Provide the (X, Y) coordinate of the cell's center where the given text is located.  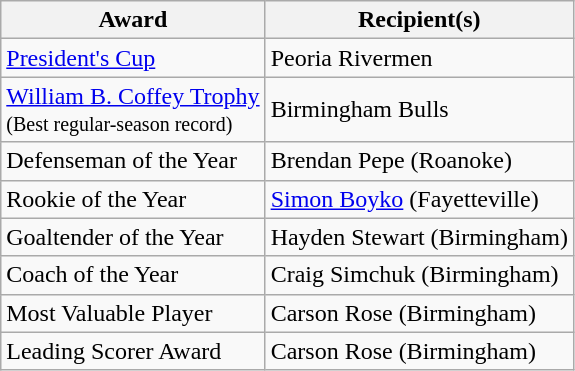
Coach of the Year (133, 275)
Brendan Pepe (Roanoke) (419, 161)
Award (133, 20)
Rookie of the Year (133, 199)
Most Valuable Player (133, 313)
Defenseman of the Year (133, 161)
Birmingham Bulls (419, 110)
Simon Boyko (Fayetteville) (419, 199)
Goaltender of the Year (133, 237)
President's Cup (133, 58)
Leading Scorer Award (133, 351)
Hayden Stewart (Birmingham) (419, 237)
Peoria Rivermen (419, 58)
William B. Coffey Trophy(Best regular-season record) (133, 110)
Recipient(s) (419, 20)
Craig Simchuk (Birmingham) (419, 275)
